Detect which cell encompasses the target text, then output its [X, Y] center coordinate. 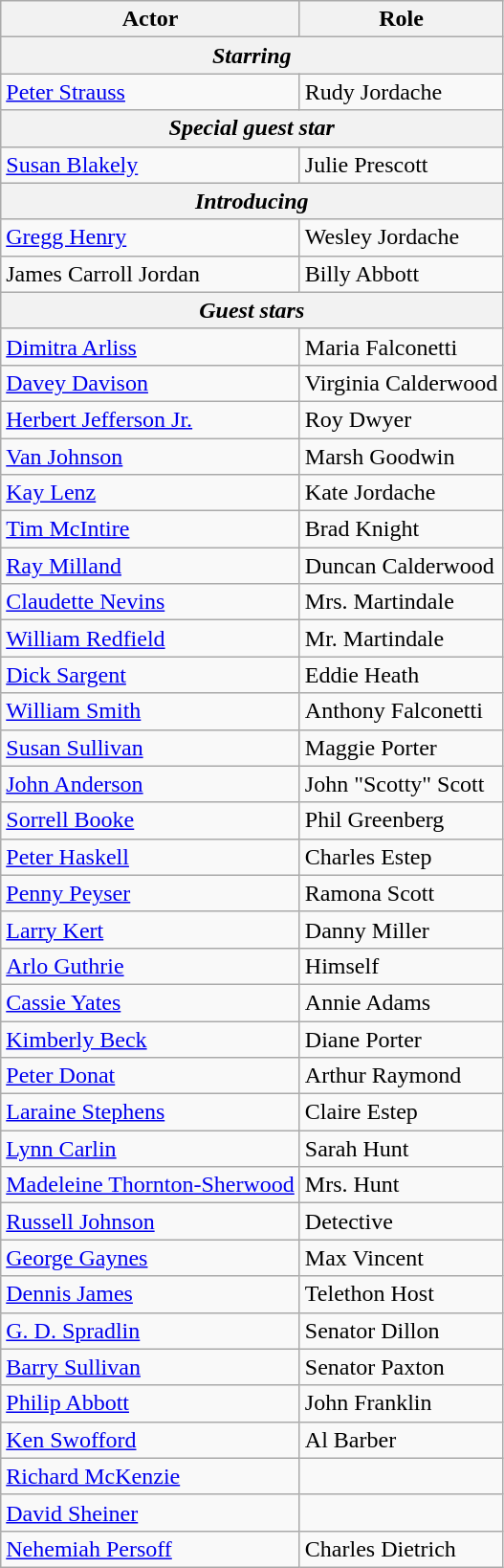
Kate Jordache [401, 493]
Introducing [252, 201]
John Franklin [401, 1403]
John Anderson [151, 784]
Madeleine Thornton-Sherwood [151, 1185]
Peter Haskell [151, 857]
Himself [401, 966]
Dimitra Arliss [151, 347]
Sorrell Booke [151, 820]
Claire Estep [401, 1112]
Senator Dillon [401, 1331]
John "Scotty" Scott [401, 784]
Dennis James [151, 1294]
Susan Blakely [151, 165]
Maggie Porter [401, 748]
Charles Estep [401, 857]
Laraine Stephens [151, 1112]
Nehemiah Persoff [151, 1549]
Sarah Hunt [401, 1149]
Al Barber [401, 1440]
Ken Swofford [151, 1440]
Gregg Henry [151, 237]
William Redfield [151, 638]
Van Johnson [151, 457]
Telethon Host [401, 1294]
Diane Porter [401, 1039]
Role [401, 19]
Barry Sullivan [151, 1367]
Wesley Jordache [401, 237]
Peter Strauss [151, 92]
Mr. Martindale [401, 638]
Cassie Yates [151, 1002]
David Sheiner [151, 1512]
Larry Kert [151, 930]
Max Vincent [401, 1258]
Charles Dietrich [401, 1549]
Duncan Calderwood [401, 566]
Marsh Goodwin [401, 457]
Eddie Heath [401, 675]
Penny Peyser [151, 893]
Kay Lenz [151, 493]
Susan Sullivan [151, 748]
Annie Adams [401, 1002]
Peter Donat [151, 1076]
Arthur Raymond [401, 1076]
Ray Milland [151, 566]
Richard McKenzie [151, 1476]
Billy Abbott [401, 274]
James Carroll Jordan [151, 274]
Rudy Jordache [401, 92]
Phil Greenberg [401, 820]
Virginia Calderwood [401, 383]
Special guest star [252, 128]
George Gaynes [151, 1258]
Kimberly Beck [151, 1039]
Brad Knight [401, 529]
Actor [151, 19]
Arlo Guthrie [151, 966]
Tim McIntire [151, 529]
Russell Johnson [151, 1221]
Starring [252, 56]
Davey Davison [151, 383]
Philip Abbott [151, 1403]
Mrs. Hunt [401, 1185]
Danny Miller [401, 930]
Anthony Falconetti [401, 711]
G. D. Spradlin [151, 1331]
William Smith [151, 711]
Herbert Jefferson Jr. [151, 419]
Julie Prescott [401, 165]
Lynn Carlin [151, 1149]
Maria Falconetti [401, 347]
Detective [401, 1221]
Senator Paxton [401, 1367]
Mrs. Martindale [401, 602]
Claudette Nevins [151, 602]
Dick Sargent [151, 675]
Guest stars [252, 310]
Roy Dwyer [401, 419]
Ramona Scott [401, 893]
